Return the (X, Y) coordinate for the center point of the cell that contains the specified text.  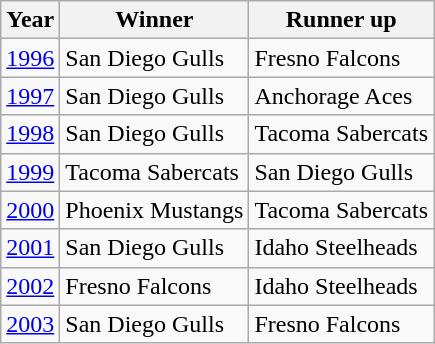
2003 (30, 324)
Runner up (342, 20)
2002 (30, 286)
Anchorage Aces (342, 96)
Winner (154, 20)
1999 (30, 172)
2000 (30, 210)
1997 (30, 96)
Phoenix Mustangs (154, 210)
1996 (30, 58)
2001 (30, 248)
1998 (30, 134)
Year (30, 20)
